Search for the cell housing the specified text and yield its [x, y] center coordinate. 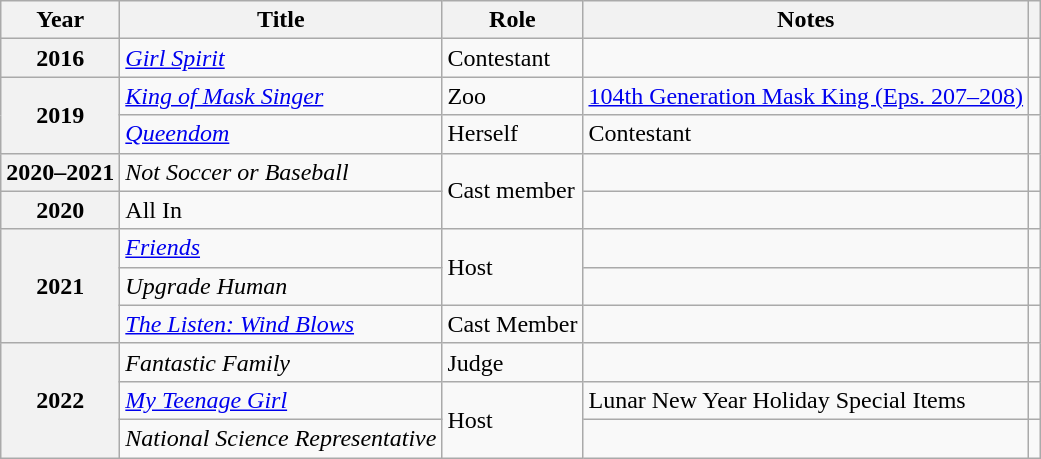
Queendom [281, 134]
Herself [512, 134]
2016 [60, 58]
Girl Spirit [281, 58]
Zoo [512, 96]
Title [281, 20]
2020–2021 [60, 172]
My Teenage Girl [281, 400]
The Listen: Wind Blows [281, 324]
All In [281, 210]
Cast Member [512, 324]
Judge [512, 362]
King of Mask Singer [281, 96]
Not Soccer or Baseball [281, 172]
Friends [281, 248]
Role [512, 20]
Lunar New Year Holiday Special Items [806, 400]
2020 [60, 210]
104th Generation Mask King (Eps. 207–208) [806, 96]
Fantastic Family [281, 362]
National Science Representative [281, 438]
2022 [60, 400]
2019 [60, 115]
Year [60, 20]
2021 [60, 286]
Notes [806, 20]
Upgrade Human [281, 286]
Cast member [512, 191]
